Determine the (X, Y) coordinate at the center of the cell enclosing the given text.  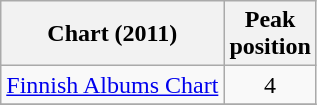
4 (270, 85)
Finnish Albums Chart (112, 85)
Chart (2011) (112, 34)
Peakposition (270, 34)
